Output the [x, y] coordinate of the center of the cell containing the given text.  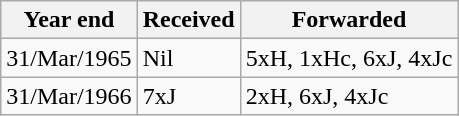
2xH, 6xJ, 4xJc [349, 96]
Received [188, 20]
31/Mar/1965 [69, 58]
5xH, 1xHc, 6xJ, 4xJc [349, 58]
Year end [69, 20]
31/Mar/1966 [69, 96]
Nil [188, 58]
7xJ [188, 96]
Forwarded [349, 20]
